Pinpoint the cell where the given text exists, returning its (X, Y) midpoint coordinate. 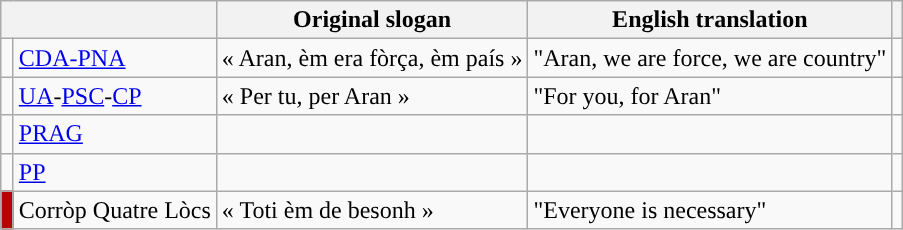
"For you, for Aran" (710, 96)
"Everyone is necessary" (710, 210)
Corròp Quatre Lòcs (114, 210)
« Toti èm de besonh » (372, 210)
Original slogan (372, 20)
« Aran, èm era fòrça, èm país » (372, 58)
"Aran, we are force, we are country" (710, 58)
English translation (710, 20)
PP (114, 172)
CDA-PNA (114, 58)
« Per tu, per Aran » (372, 96)
PRAG (114, 134)
UA-PSC-CP (114, 96)
